Pinpoint the cell where the given text exists, returning its [x, y] midpoint coordinate. 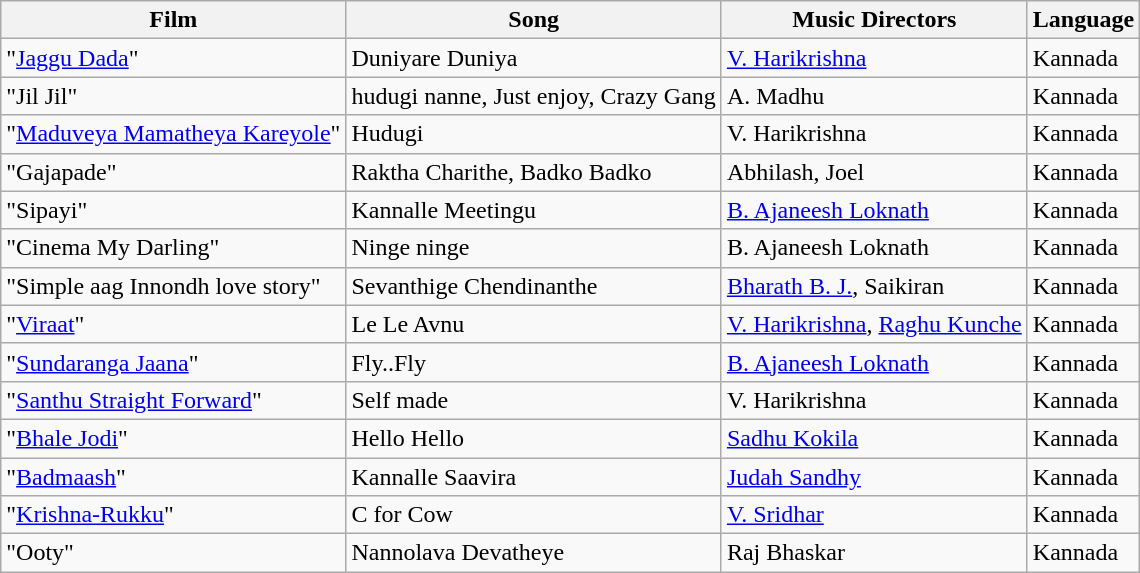
"Cinema My Darling" [174, 248]
"Sundaranga Jaana" [174, 362]
Sevanthige Chendinanthe [534, 286]
V. Sridhar [874, 515]
Abhilash, Joel [874, 172]
"Maduveya Mamatheya Kareyole" [174, 134]
Duniyare Duniya [534, 58]
"Jil Jil" [174, 96]
hudugi nanne, Just enjoy, Crazy Gang [534, 96]
Hello Hello [534, 438]
Language [1083, 20]
"Santhu Straight Forward" [174, 400]
Hudugi [534, 134]
Kannalle Meetingu [534, 210]
"Jaggu Dada" [174, 58]
"Ooty" [174, 553]
Ninge ninge [534, 248]
"Sipayi" [174, 210]
Judah Sandhy [874, 477]
"Badmaash" [174, 477]
Le Le Avnu [534, 324]
V. Harikrishna, Raghu Kunche [874, 324]
Music Directors [874, 20]
"Gajapade" [174, 172]
Raj Bhaskar [874, 553]
Film [174, 20]
Nannolava Devatheye [534, 553]
"Simple aag Innondh love story" [174, 286]
Kannalle Saavira [534, 477]
Bharath B. J., Saikiran [874, 286]
C for Cow [534, 515]
Sadhu Kokila [874, 438]
"Viraat" [174, 324]
Raktha Charithe, Badko Badko [534, 172]
"Bhale Jodi" [174, 438]
"Krishna-Rukku" [174, 515]
A. Madhu [874, 96]
Fly..Fly [534, 362]
Self made [534, 400]
Song [534, 20]
